Scan for the cell matching the given text and deliver its [x, y] coordinate at center. 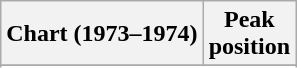
Chart (1973–1974) [102, 34]
Peak position [249, 34]
